From the cell containing the given text, extract its center point as (X, Y) coordinate. 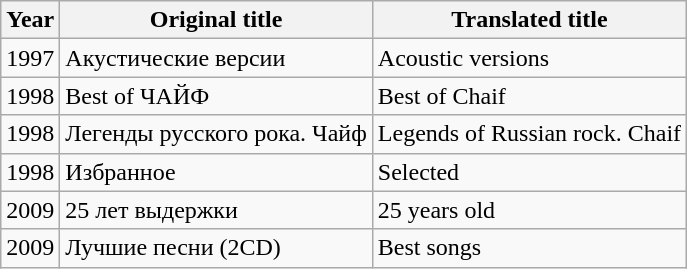
Best songs (529, 248)
25 years old (529, 210)
Лучшие песни (2CD) (216, 248)
Акустические версии (216, 58)
Избранное (216, 172)
Selected (529, 172)
Legends of Russian rock. Chaif (529, 134)
25 лет выдержки (216, 210)
Best of ЧАЙФ (216, 96)
Легенды русского рока. Чайф (216, 134)
Original title (216, 20)
1997 (30, 58)
Translated title (529, 20)
Best of Chaif (529, 96)
Year (30, 20)
Acoustic versions (529, 58)
